For the text-containing cell, return its midpoint in (X, Y) coordinate format. 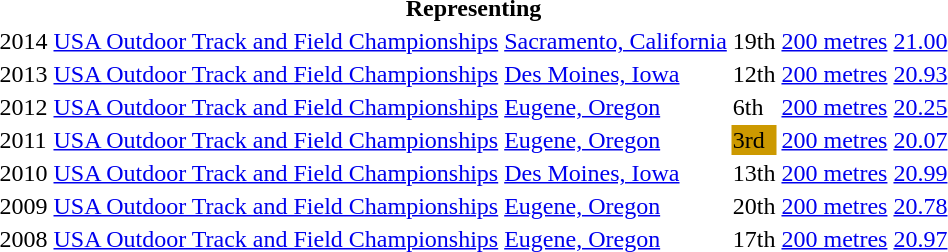
20th (754, 206)
19th (754, 41)
3rd (754, 140)
13th (754, 173)
Sacramento, California (616, 41)
12th (754, 74)
6th (754, 107)
